Detect which cell encompasses the target text, then output its (x, y) center coordinate. 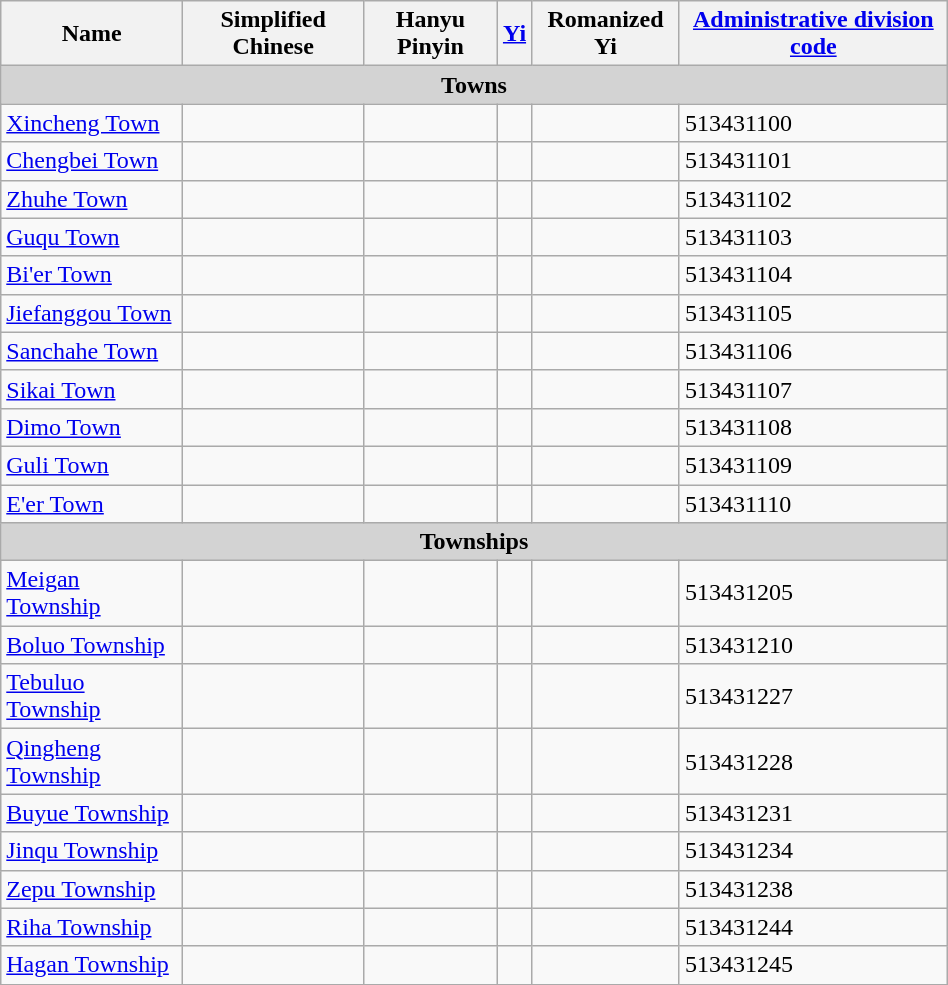
513431244 (813, 927)
513431205 (813, 594)
Boluo Township (92, 645)
Tebuluo Township (92, 696)
Romanized Yi (606, 34)
513431105 (813, 313)
Jinqu Township (92, 851)
513431101 (813, 161)
Towns (474, 85)
Riha Township (92, 927)
513431103 (813, 237)
Dimo Town (92, 427)
513431228 (813, 762)
Simplified Chinese (274, 34)
513431238 (813, 889)
513431245 (813, 965)
513431210 (813, 645)
Administrative division code (813, 34)
Guli Town (92, 465)
Meigan Township (92, 594)
Zhuhe Town (92, 199)
513431102 (813, 199)
Sikai Town (92, 389)
Guqu Town (92, 237)
513431110 (813, 503)
Chengbei Town (92, 161)
Bi'er Town (92, 275)
E'er Town (92, 503)
Qingheng Township (92, 762)
Sanchahe Town (92, 351)
513431109 (813, 465)
Buyue Township (92, 813)
513431234 (813, 851)
Zepu Township (92, 889)
513431227 (813, 696)
513431106 (813, 351)
513431104 (813, 275)
513431107 (813, 389)
Jiefanggou Town (92, 313)
513431100 (813, 123)
513431231 (813, 813)
Hanyu Pinyin (430, 34)
513431108 (813, 427)
Yi (514, 34)
Name (92, 34)
Hagan Township (92, 965)
Townships (474, 542)
Xincheng Town (92, 123)
